Locate the cell with the specified text and output its [x, y] center coordinate. 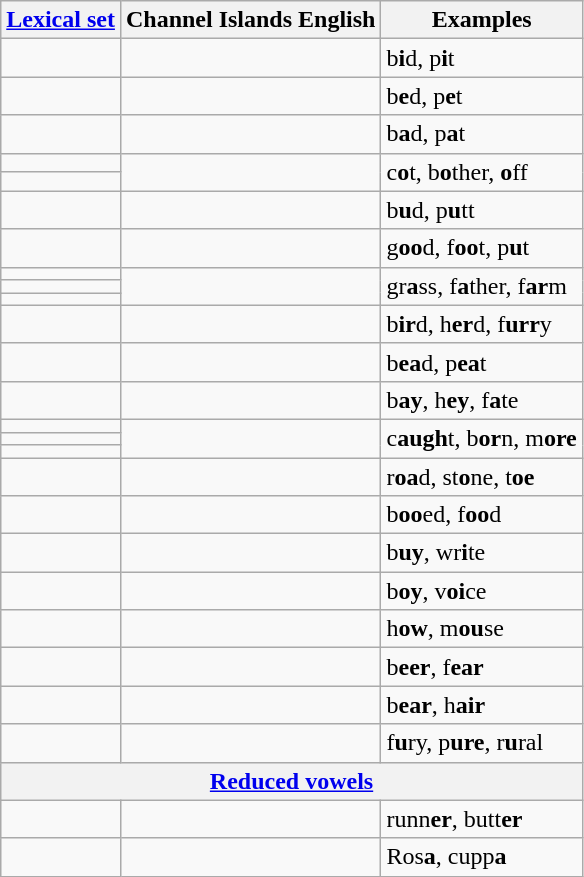
runner, butter [482, 819]
Examples [482, 20]
Reduced vowels [292, 781]
Rosa, cuppa [482, 857]
bear, hair [482, 705]
bed, pet [482, 96]
how, mouse [482, 629]
bead, peat [482, 362]
cot, bother, off [482, 172]
bud, putt [482, 210]
good, foot, put [482, 248]
grass, father, farm [482, 286]
beer, fear [482, 667]
caught, born, more [482, 438]
booed, food [482, 515]
bad, pat [482, 134]
bid, pit [482, 58]
bird, herd, furry [482, 324]
Lexical set [61, 20]
fury, pure, rural [482, 743]
boy, voice [482, 591]
bay, hey, fate [482, 400]
Channel Islands English [250, 20]
road, stone, toe [482, 477]
buy, write [482, 553]
